Output the (X, Y) coordinate of the center of the cell containing the given text.  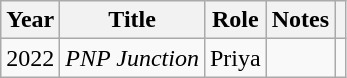
Role (235, 20)
Year (30, 20)
2022 (30, 58)
PNP Junction (132, 58)
Notes (300, 20)
Priya (235, 58)
Title (132, 20)
